Find where the given text appears and provide that cell's center as [x, y] coordinate. 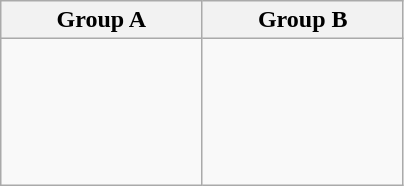
Group A [102, 20]
Group B [302, 20]
